Identify which cell holds the provided text, then report its (x, y) central coordinate. 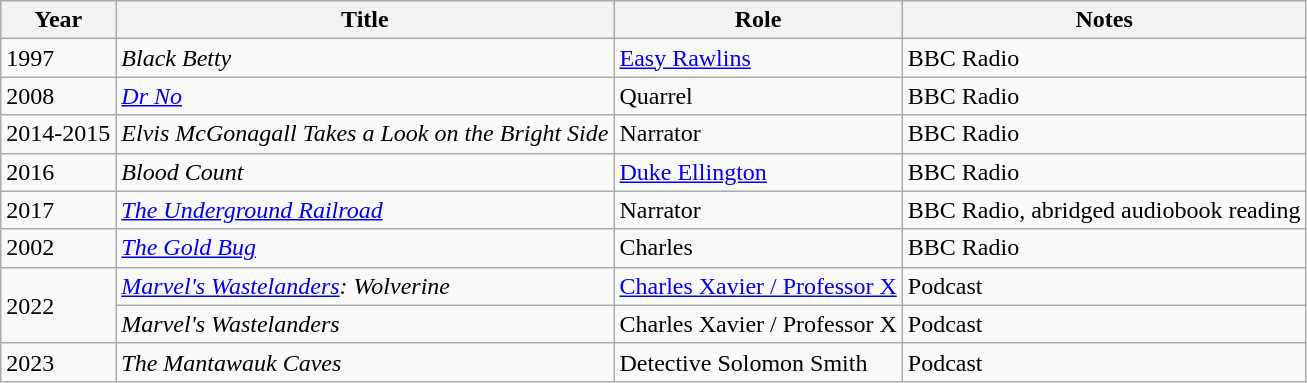
Duke Ellington (758, 172)
Role (758, 20)
Elvis McGonagall Takes a Look on the Bright Side (365, 134)
2002 (58, 248)
Dr No (365, 96)
2023 (58, 362)
Marvel's Wastelanders: Wolverine (365, 286)
1997 (58, 58)
Easy Rawlins (758, 58)
2016 (58, 172)
Detective Solomon Smith (758, 362)
2017 (58, 210)
2022 (58, 305)
BBC Radio, abridged audiobook reading (1104, 210)
The Mantawauk Caves (365, 362)
Charles (758, 248)
Quarrel (758, 96)
Black Betty (365, 58)
2008 (58, 96)
The Underground Railroad (365, 210)
2014-2015 (58, 134)
Year (58, 20)
Notes (1104, 20)
Marvel's Wastelanders (365, 324)
Title (365, 20)
The Gold Bug (365, 248)
Blood Count (365, 172)
